Scan for the cell matching the given text and deliver its [x, y] coordinate at center. 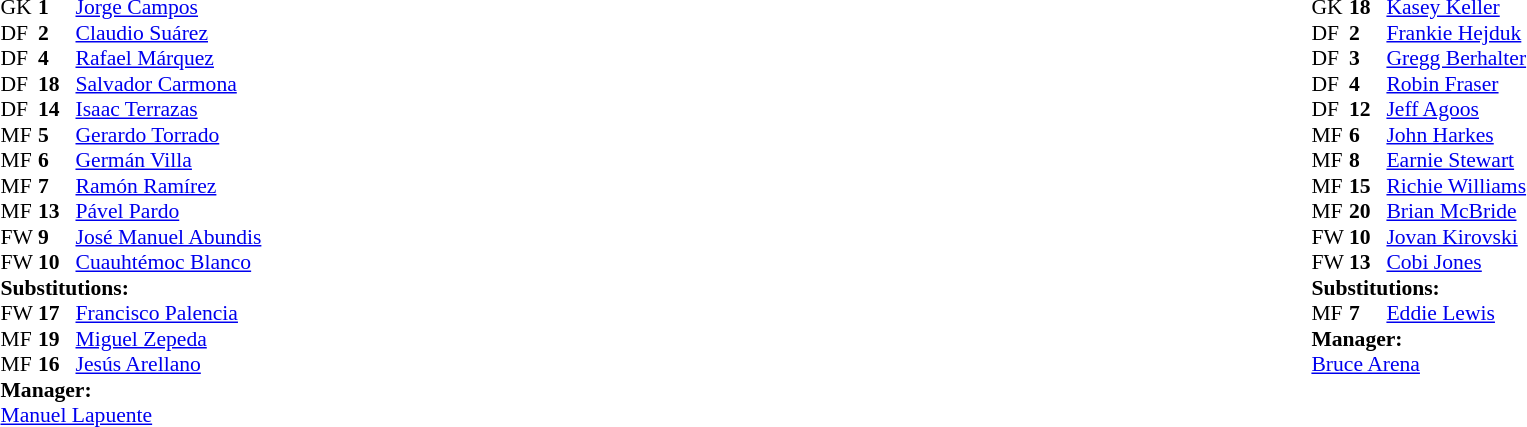
Jeff Agoos [1456, 109]
Eddie Lewis [1456, 313]
John Harkes [1456, 135]
Brian McBride [1456, 211]
Rafael Márquez [169, 59]
Gerardo Torrado [169, 135]
Bruce Arena [1418, 365]
Richie Williams [1456, 186]
Pável Pardo [169, 211]
Germán Villa [169, 161]
Gregg Berhalter [1456, 59]
16 [57, 365]
Francisco Palencia [169, 313]
Jesús Arellano [169, 365]
19 [57, 339]
14 [57, 109]
Cobi Jones [1456, 263]
15 [1368, 186]
8 [1368, 161]
12 [1368, 109]
Ramón Ramírez [169, 186]
Isaac Terrazas [169, 109]
Claudio Suárez [169, 33]
17 [57, 313]
3 [1368, 59]
Robin Fraser [1456, 84]
Salvador Carmona [169, 84]
9 [57, 237]
Earnie Stewart [1456, 161]
Miguel Zepeda [169, 339]
Frankie Hejduk [1456, 33]
Cuauhtémoc Blanco [169, 263]
José Manuel Abundis [169, 237]
20 [1368, 211]
18 [57, 84]
5 [57, 135]
Jovan Kirovski [1456, 237]
